Search for the cell housing the specified text and yield its [X, Y] center coordinate. 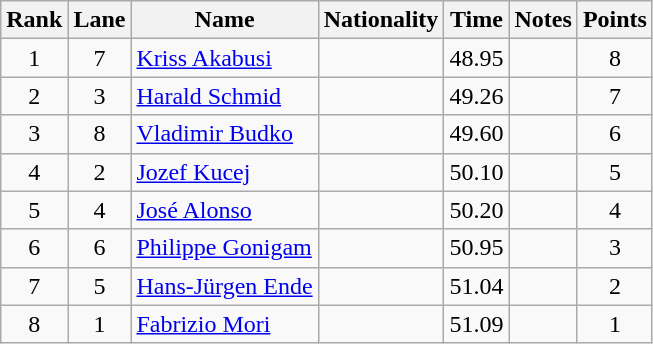
Notes [543, 20]
50.95 [476, 248]
Fabrizio Mori [224, 324]
Points [614, 20]
51.04 [476, 286]
Philippe Gonigam [224, 248]
50.20 [476, 210]
Rank [34, 20]
Kriss Akabusi [224, 58]
48.95 [476, 58]
49.26 [476, 96]
50.10 [476, 172]
Lane [100, 20]
Vladimir Budko [224, 134]
49.60 [476, 134]
Nationality [381, 20]
Time [476, 20]
Jozef Kucej [224, 172]
Hans-Jürgen Ende [224, 286]
51.09 [476, 324]
Harald Schmid [224, 96]
José Alonso [224, 210]
Name [224, 20]
